Determine the (X, Y) coordinate at the center of the cell enclosing the given text.  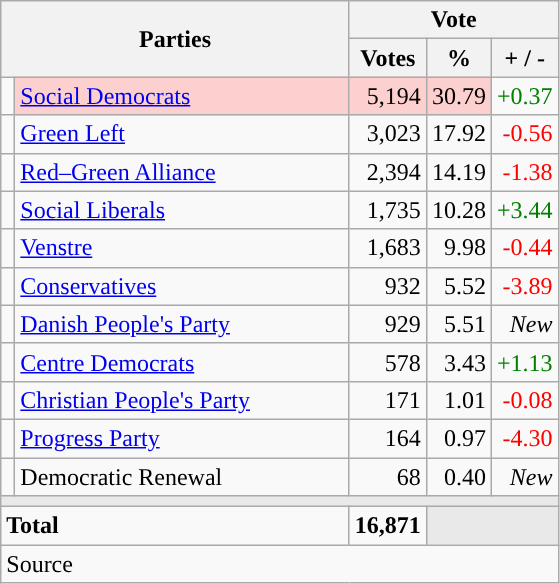
-4.30 (524, 438)
Danish People's Party (182, 324)
164 (388, 438)
3,023 (388, 134)
Conservatives (182, 286)
Total (176, 526)
Vote (454, 20)
10.28 (458, 210)
30.79 (458, 96)
5.52 (458, 286)
17.92 (458, 134)
14.19 (458, 172)
3.43 (458, 362)
+0.37 (524, 96)
Source (280, 564)
2,394 (388, 172)
Venstre (182, 248)
5.51 (458, 324)
Green Left (182, 134)
932 (388, 286)
Christian People's Party (182, 400)
Votes (388, 58)
-0.08 (524, 400)
-0.56 (524, 134)
-0.44 (524, 248)
Parties (176, 39)
+3.44 (524, 210)
929 (388, 324)
-1.38 (524, 172)
0.40 (458, 477)
1,735 (388, 210)
Progress Party (182, 438)
1.01 (458, 400)
Social Liberals (182, 210)
% (458, 58)
Social Democrats (182, 96)
Centre Democrats (182, 362)
Red–Green Alliance (182, 172)
+ / - (524, 58)
16,871 (388, 526)
1,683 (388, 248)
578 (388, 362)
Democratic Renewal (182, 477)
171 (388, 400)
68 (388, 477)
5,194 (388, 96)
-3.89 (524, 286)
9.98 (458, 248)
0.97 (458, 438)
+1.13 (524, 362)
